Scan for the cell matching the given text and deliver its (x, y) coordinate at center. 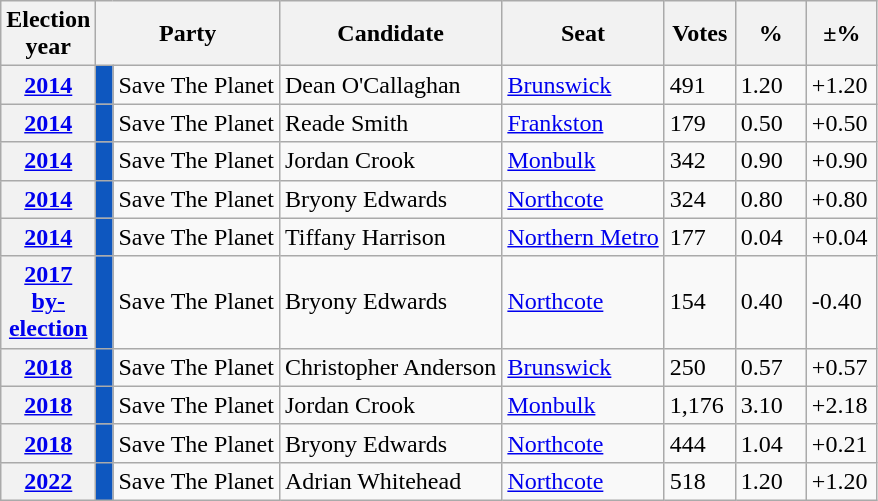
0.50 (770, 123)
0.90 (770, 161)
Reade Smith (390, 123)
Party (188, 34)
3.10 (770, 405)
+0.80 (842, 199)
% (770, 34)
2017 by-election (48, 302)
0.40 (770, 302)
Frankston (583, 123)
2022 (48, 481)
+0.57 (842, 367)
Seat (583, 34)
Candidate (390, 34)
154 (700, 302)
+0.50 (842, 123)
+2.18 (842, 405)
Christopher Anderson (390, 367)
+0.21 (842, 443)
444 (700, 443)
Adrian Whitehead (390, 481)
0.57 (770, 367)
1,176 (700, 405)
342 (700, 161)
491 (700, 85)
179 (700, 123)
Tiffany Harrison (390, 237)
+0.04 (842, 237)
Northern Metro (583, 237)
Votes (700, 34)
±% (842, 34)
324 (700, 199)
+0.90 (842, 161)
1.04 (770, 443)
-0.40 (842, 302)
0.04 (770, 237)
Dean O'Callaghan (390, 85)
Election year (48, 34)
518 (700, 481)
250 (700, 367)
0.80 (770, 199)
177 (700, 237)
